Return the (x, y) coordinate for the center point of the cell that contains the specified text.  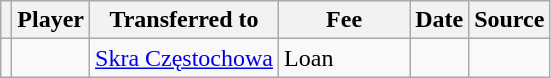
Player (51, 20)
Date (440, 20)
Transferred to (184, 20)
Skra Częstochowa (184, 58)
Loan (344, 58)
Fee (344, 20)
Source (510, 20)
